Pinpoint the cell where the given text exists, returning its [x, y] midpoint coordinate. 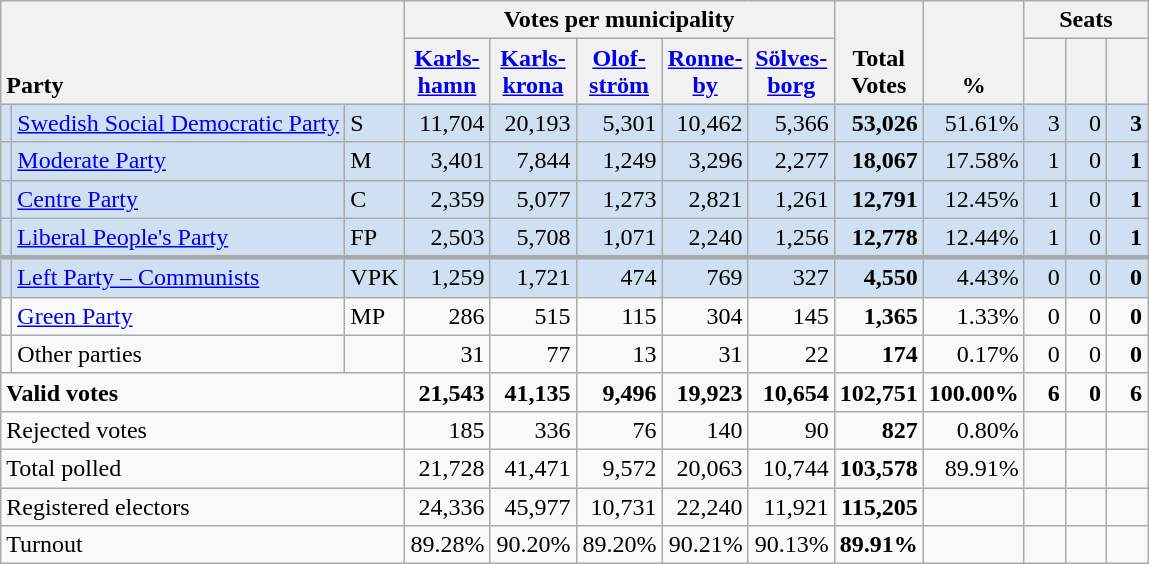
Ronne- by [705, 72]
Rejected votes [202, 430]
5,301 [619, 123]
115,205 [878, 507]
4.43% [974, 278]
9,572 [619, 468]
C [374, 199]
2,240 [705, 238]
5,366 [791, 123]
21,543 [447, 392]
827 [878, 430]
S [374, 123]
90.13% [791, 545]
1,261 [791, 199]
2,503 [447, 238]
VPK [374, 278]
185 [447, 430]
Swedish Social Democratic Party [178, 123]
3,296 [705, 161]
100.00% [974, 392]
Olof- ström [619, 72]
76 [619, 430]
Party [202, 52]
12,778 [878, 238]
Green Party [178, 316]
Left Party – Communists [178, 278]
41,135 [533, 392]
Karls- krona [533, 72]
22 [791, 354]
18,067 [878, 161]
M [374, 161]
Total polled [202, 468]
22,240 [705, 507]
286 [447, 316]
0.80% [974, 430]
53,026 [878, 123]
145 [791, 316]
12.44% [974, 238]
1,071 [619, 238]
Sölves- borg [791, 72]
1,365 [878, 316]
304 [705, 316]
10,744 [791, 468]
2,821 [705, 199]
77 [533, 354]
1,249 [619, 161]
Centre Party [178, 199]
13 [619, 354]
140 [705, 430]
115 [619, 316]
2,359 [447, 199]
90.21% [705, 545]
1,721 [533, 278]
% [974, 52]
51.61% [974, 123]
Turnout [202, 545]
3,401 [447, 161]
89.20% [619, 545]
9,496 [619, 392]
1,259 [447, 278]
11,704 [447, 123]
11,921 [791, 507]
Other parties [178, 354]
20,063 [705, 468]
Total Votes [878, 52]
769 [705, 278]
0.17% [974, 354]
5,708 [533, 238]
MP [374, 316]
102,751 [878, 392]
10,731 [619, 507]
Seats [1086, 20]
Valid votes [202, 392]
Votes per municipality [619, 20]
21,728 [447, 468]
90 [791, 430]
5,077 [533, 199]
327 [791, 278]
10,462 [705, 123]
12.45% [974, 199]
336 [533, 430]
17.58% [974, 161]
Liberal People's Party [178, 238]
89.28% [447, 545]
4,550 [878, 278]
474 [619, 278]
19,923 [705, 392]
2,277 [791, 161]
24,336 [447, 507]
Registered electors [202, 507]
1,273 [619, 199]
FP [374, 238]
103,578 [878, 468]
12,791 [878, 199]
7,844 [533, 161]
1.33% [974, 316]
90.20% [533, 545]
41,471 [533, 468]
515 [533, 316]
45,977 [533, 507]
10,654 [791, 392]
20,193 [533, 123]
1,256 [791, 238]
174 [878, 354]
Karls- hamn [447, 72]
Moderate Party [178, 161]
